Find where the given text appears and provide that cell's center as [x, y] coordinate. 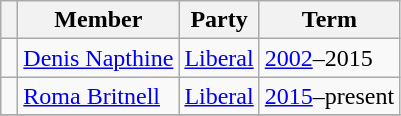
Party [219, 20]
2002–2015 [329, 58]
Roma Britnell [98, 96]
2015–present [329, 96]
Term [329, 20]
Member [98, 20]
Denis Napthine [98, 58]
